Determine the (x, y) coordinate at the center of the cell enclosing the given text.  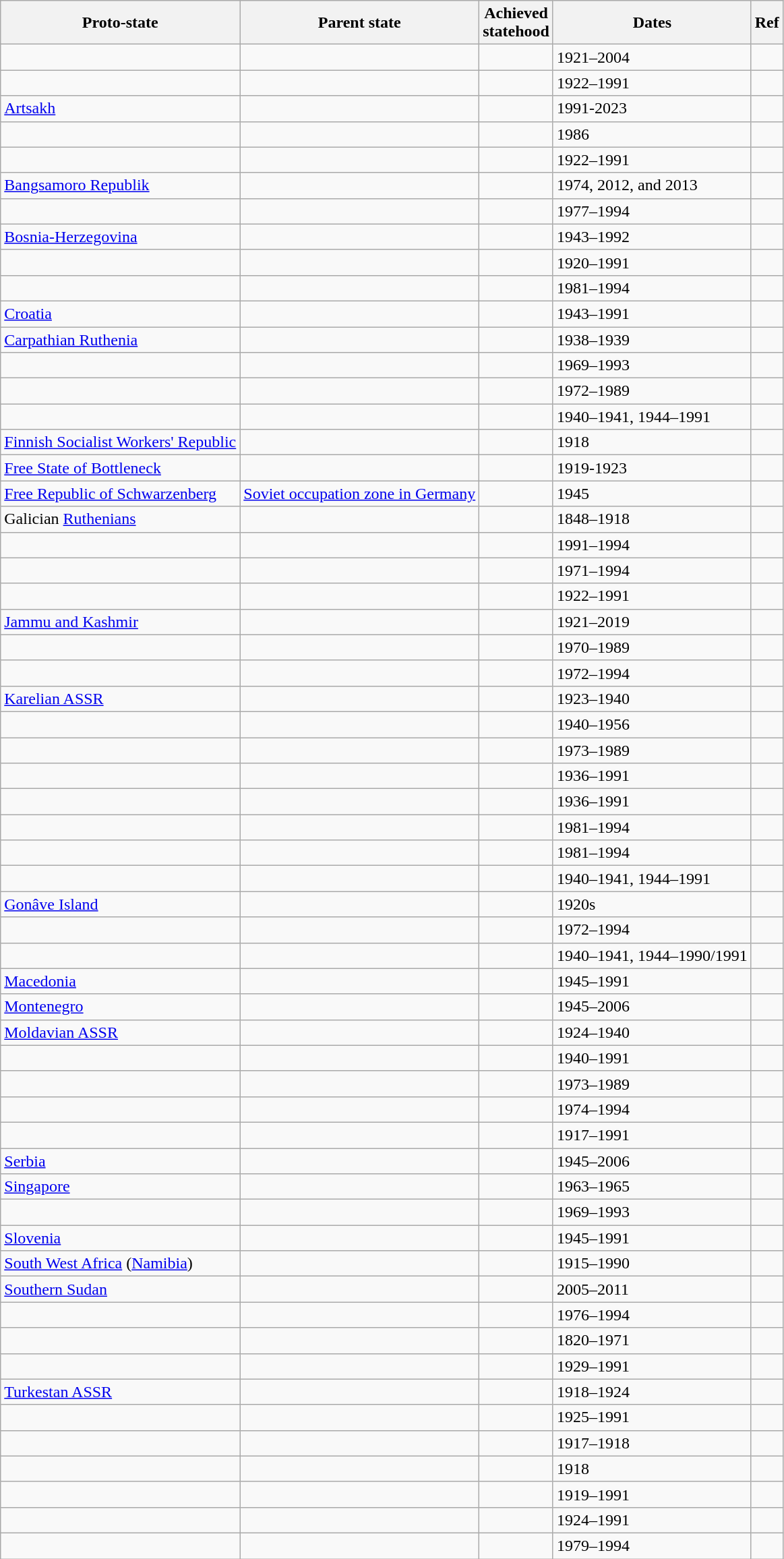
1963–1965 (652, 1187)
1820–1971 (652, 1341)
1945 (652, 494)
Ref (767, 23)
1974, 2012, and 2013 (652, 185)
Proto-state (120, 23)
1972–1989 (652, 391)
Artsakh (120, 109)
Karelian ASSR (120, 699)
1920–1991 (652, 262)
1917–1991 (652, 1135)
1924–1991 (652, 1520)
1938–1939 (652, 339)
Galician Ruthenians (120, 519)
1991-2023 (652, 109)
Turkestan ASSR (120, 1392)
2005–2011 (652, 1289)
1970–1989 (652, 647)
1976–1994 (652, 1315)
Singapore (120, 1187)
Croatia (120, 314)
1940–1941, 1944–1990/1991 (652, 955)
Soviet occupation zone in Germany (360, 494)
1943–1992 (652, 237)
1921–2004 (652, 57)
1974–1994 (652, 1109)
Montenegro (120, 1007)
South West Africa (Namibia) (120, 1264)
Carpathian Ruthenia (120, 339)
Bosnia-Herzegovina (120, 237)
1924–1940 (652, 1032)
1919–1991 (652, 1494)
Jammu and Kashmir (120, 622)
1917–1918 (652, 1443)
1848–1918 (652, 519)
1943–1991 (652, 314)
1977–1994 (652, 211)
Gonâve Island (120, 904)
Serbia (120, 1160)
1923–1940 (652, 699)
1991–1994 (652, 545)
1915–1990 (652, 1264)
1971–1994 (652, 570)
Free State of Bottleneck (120, 468)
1925–1991 (652, 1417)
1919-1923 (652, 468)
Dates (652, 23)
1940–1991 (652, 1058)
1979–1994 (652, 1546)
Parent state (360, 23)
1918–1924 (652, 1392)
Southern Sudan (120, 1289)
Bangsamoro Republik (120, 185)
1940–1956 (652, 724)
1921–2019 (652, 622)
1986 (652, 134)
Finnish Socialist Workers' Republic (120, 442)
Moldavian ASSR (120, 1032)
Slovenia (120, 1238)
1920s (652, 904)
1929–1991 (652, 1366)
Achievedstatehood (516, 23)
Macedonia (120, 981)
Free Republic of Schwarzenberg (120, 494)
